Extract the [X, Y] coordinate from the center of the cell holding the provided text.  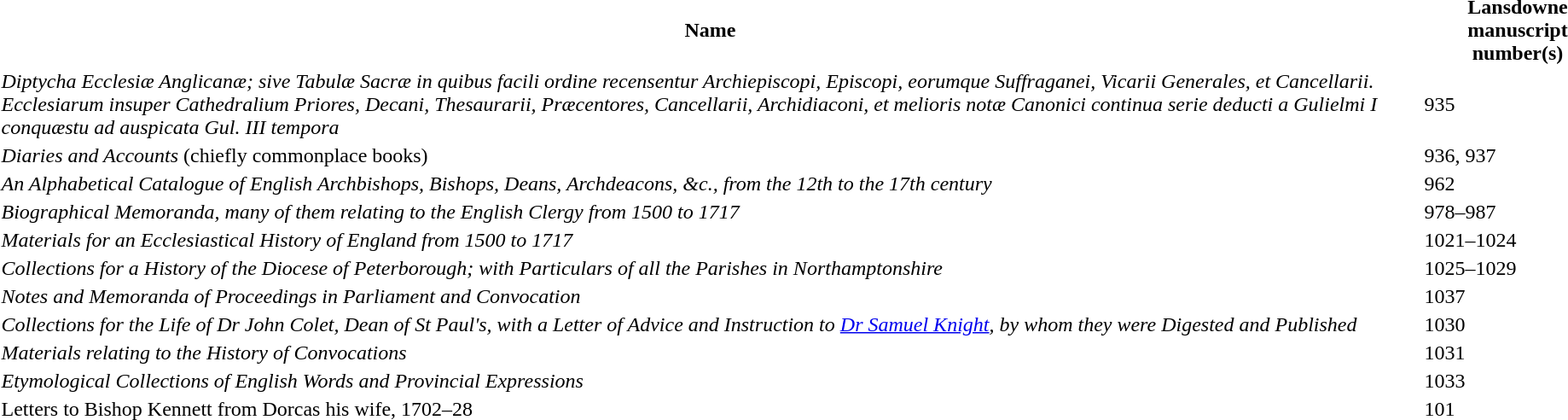
Notes and Memoranda of Proceedings in Parliament and Convocation [710, 296]
Diaries and Accounts (chiefly commonplace books) [710, 155]
An Alphabetical Catalogue of English Archbishops, Bishops, Deans, Archdeacons, &c., from the 12th to the 17th century [710, 184]
Materials for an Ecclesiastical History of England from 1500 to 1717 [710, 240]
Etymological Collections of English Words and Provincial Expressions [710, 381]
Materials relating to the History of Convocations [710, 353]
Collections for a History of the Diocese of Peterborough; with Particulars of all the Parishes in Northamptonshire [710, 268]
Biographical Memoranda, many of them relating to the English Clergy from 1500 to 1717 [710, 212]
